Extract the [x, y] coordinate from the center of the cell holding the provided text.  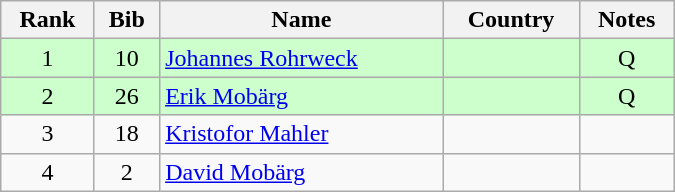
10 [127, 58]
Name [302, 20]
Kristofor Mahler [302, 134]
Erik Mobärg [302, 96]
18 [127, 134]
3 [48, 134]
Country [511, 20]
4 [48, 172]
David Mobärg [302, 172]
Bib [127, 20]
Rank [48, 20]
26 [127, 96]
Johannes Rohrweck [302, 58]
Notes [626, 20]
1 [48, 58]
